Pinpoint the cell where the given text exists, returning its (X, Y) midpoint coordinate. 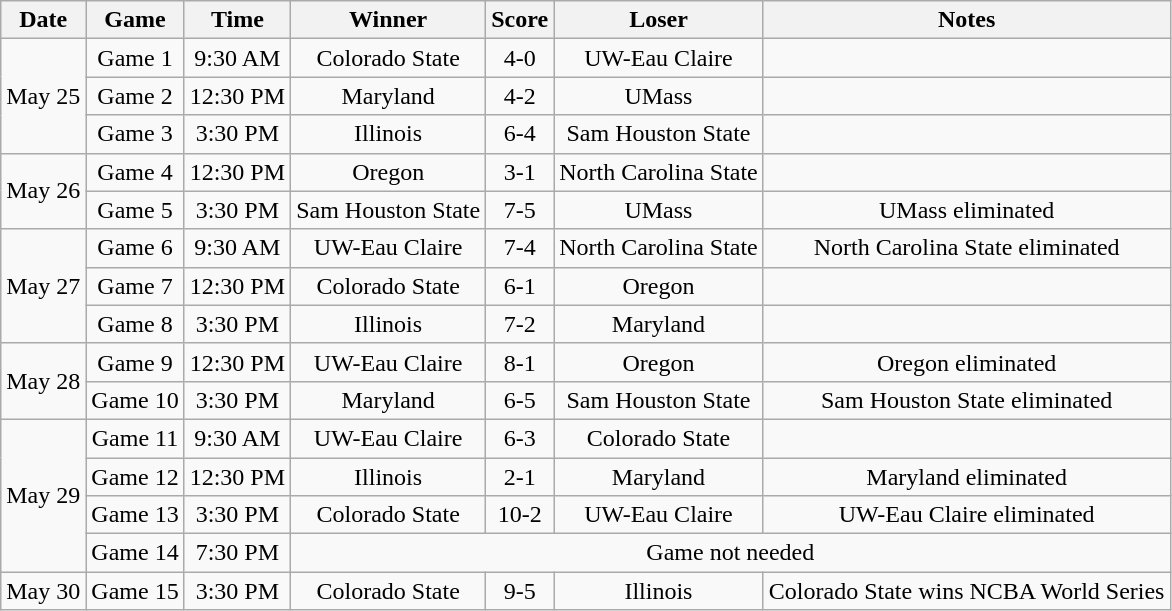
May 27 (44, 286)
Game 6 (135, 248)
2-1 (520, 477)
Loser (659, 20)
Game 2 (135, 96)
Game 5 (135, 210)
Game not needed (730, 553)
Winner (388, 20)
UMass eliminated (966, 210)
8-1 (520, 362)
6-4 (520, 134)
Sam Houston State eliminated (966, 400)
Game 8 (135, 324)
7-4 (520, 248)
North Carolina State eliminated (966, 248)
May 26 (44, 191)
Game 12 (135, 477)
3-1 (520, 172)
Notes (966, 20)
Colorado State wins NCBA World Series (966, 591)
Game 9 (135, 362)
Game 14 (135, 553)
10-2 (520, 515)
Game 13 (135, 515)
May 29 (44, 495)
4-2 (520, 96)
7-2 (520, 324)
Game 7 (135, 286)
Maryland eliminated (966, 477)
Time (237, 20)
9-5 (520, 591)
6-3 (520, 438)
6-5 (520, 400)
May 28 (44, 381)
4-0 (520, 58)
Date (44, 20)
6-1 (520, 286)
Game 3 (135, 134)
Score (520, 20)
7-5 (520, 210)
Game 1 (135, 58)
Oregon eliminated (966, 362)
Game (135, 20)
Game 15 (135, 591)
May 30 (44, 591)
Game 4 (135, 172)
May 25 (44, 96)
7:30 PM (237, 553)
Game 10 (135, 400)
Game 11 (135, 438)
UW-Eau Claire eliminated (966, 515)
